Provide the [X, Y] coordinate of the cell's center where the given text is located.  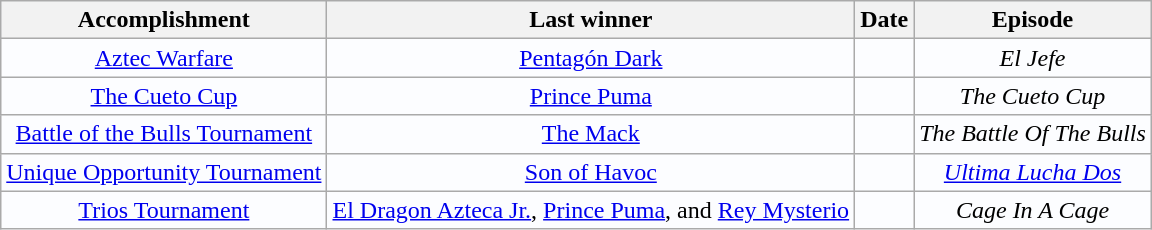
Battle of the Bulls Tournament [164, 134]
The Mack [591, 134]
Accomplishment [164, 20]
El Jefe [1033, 58]
Pentagón Dark [591, 58]
Episode [1033, 20]
Aztec Warfare [164, 58]
The Battle Of The Bulls [1033, 134]
Ultima Lucha Dos [1033, 172]
Unique Opportunity Tournament [164, 172]
Prince Puma [591, 96]
Trios Tournament [164, 210]
Date [884, 20]
El Dragon Azteca Jr., Prince Puma, and Rey Mysterio [591, 210]
Cage In A Cage [1033, 210]
Son of Havoc [591, 172]
Last winner [591, 20]
